Extract the (x, y) coordinate from the center of the cell holding the provided text.  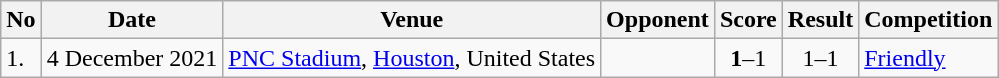
Score (748, 20)
1. (21, 58)
Competition (928, 20)
Opponent (658, 20)
No (21, 20)
Venue (412, 20)
PNC Stadium, Houston, United States (412, 58)
Friendly (928, 58)
Date (132, 20)
4 December 2021 (132, 58)
Result (820, 20)
